Pinpoint the cell where the given text exists, returning its (x, y) midpoint coordinate. 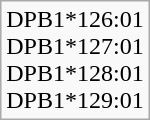
DPB1*126:01 DPB1*127:01DPB1*128:01DPB1*129:01 (75, 60)
